Capture the cell that displays the provided text and extract its (x, y) central coordinate. 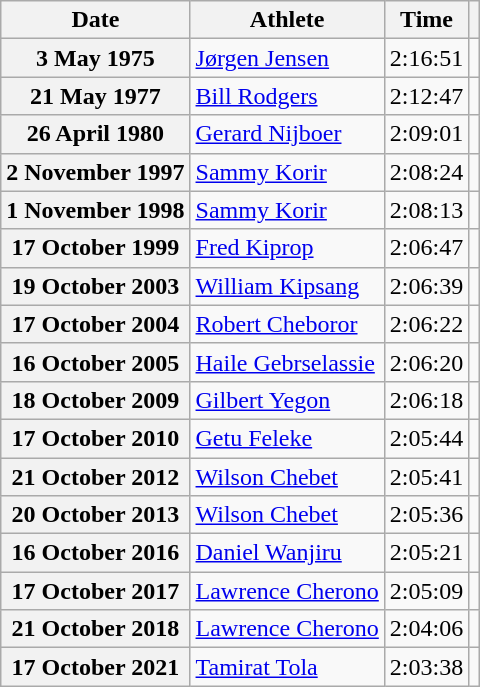
21 October 2012 (96, 477)
Daniel Wanjiru (287, 553)
16 October 2016 (96, 553)
2:03:38 (426, 667)
Fred Kiprop (287, 248)
Athlete (287, 20)
2:06:18 (426, 400)
26 April 1980 (96, 134)
19 October 2003 (96, 286)
20 October 2013 (96, 515)
17 October 1999 (96, 248)
2:04:06 (426, 629)
17 October 2010 (96, 438)
Time (426, 20)
2:06:39 (426, 286)
2:06:20 (426, 362)
Bill Rodgers (287, 96)
Getu Feleke (287, 438)
17 October 2004 (96, 324)
21 May 1977 (96, 96)
2 November 1997 (96, 172)
Tamirat Tola (287, 667)
1 November 1998 (96, 210)
2:05:44 (426, 438)
2:06:47 (426, 248)
Jørgen Jensen (287, 58)
18 October 2009 (96, 400)
2:06:22 (426, 324)
2:08:24 (426, 172)
Haile Gebrselassie (287, 362)
2:08:13 (426, 210)
17 October 2017 (96, 591)
2:16:51 (426, 58)
2:05:21 (426, 553)
2:05:41 (426, 477)
17 October 2021 (96, 667)
Robert Cheboror (287, 324)
William Kipsang (287, 286)
2:12:47 (426, 96)
21 October 2018 (96, 629)
2:05:09 (426, 591)
Gerard Nijboer (287, 134)
16 October 2005 (96, 362)
Date (96, 20)
3 May 1975 (96, 58)
2:05:36 (426, 515)
Gilbert Yegon (287, 400)
2:09:01 (426, 134)
